Determine the [x, y] coordinate at the center of the cell enclosing the given text.  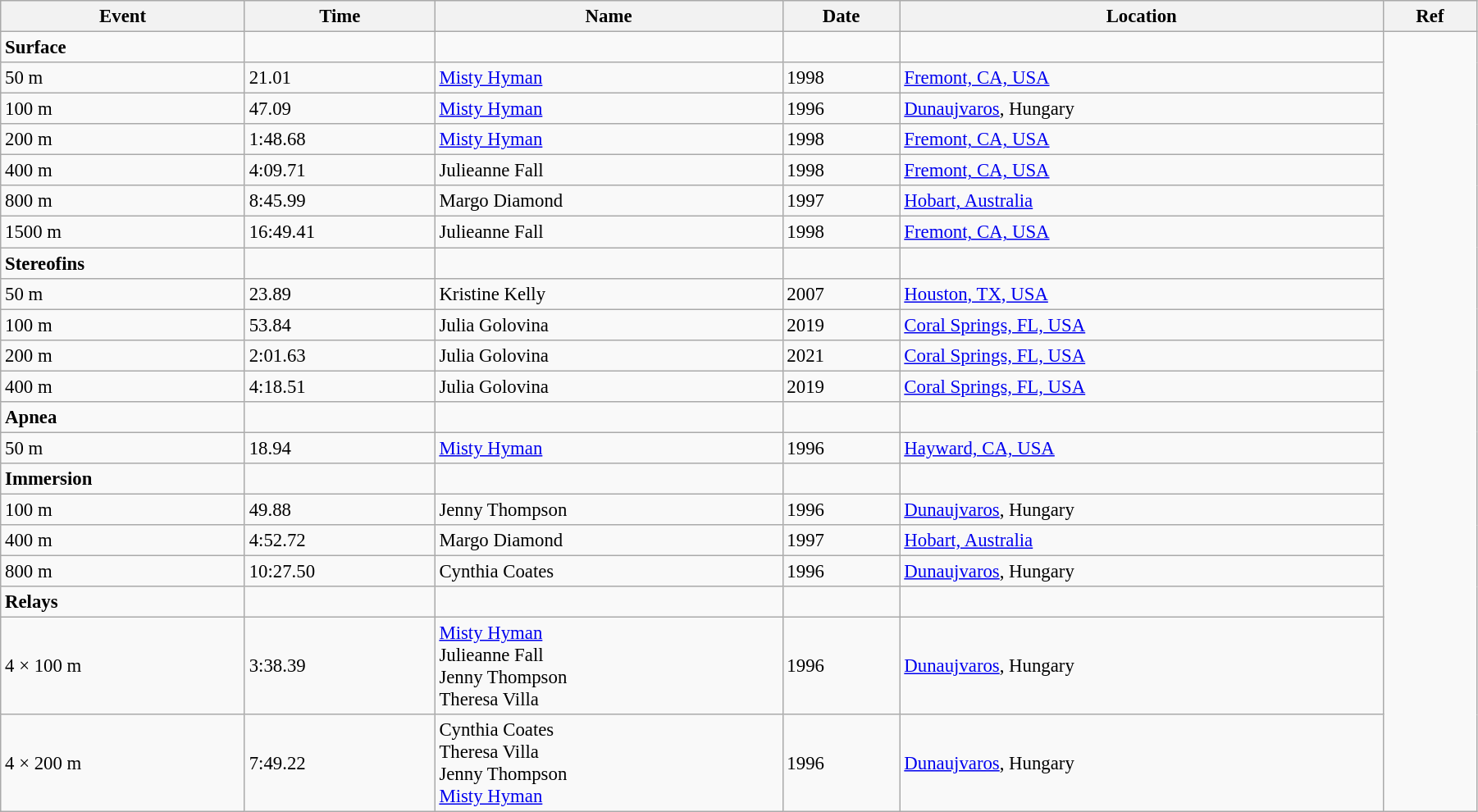
Event [123, 16]
49.88 [340, 509]
Time [340, 16]
Cynthia CoatesTheresa VillaJenny ThompsonMisty Hyman [609, 763]
16:49.41 [340, 232]
Ref [1430, 16]
21.01 [340, 78]
Misty HymanJulieanne FallJenny ThompsonTheresa Villa [609, 666]
3:38.39 [340, 666]
47.09 [340, 109]
53.84 [340, 325]
Surface [123, 48]
Stereofins [123, 263]
Kristine Kelly [609, 294]
8:45.99 [340, 201]
23.89 [340, 294]
4:09.71 [340, 171]
10:27.50 [340, 572]
4:52.72 [340, 541]
1500 m [123, 232]
18.94 [340, 448]
Relays [123, 602]
Location [1142, 16]
Date [842, 16]
4 × 100 m [123, 666]
Hayward, CA, USA [1142, 448]
Jenny Thompson [609, 509]
4:18.51 [340, 386]
2007 [842, 294]
4 × 200 m [123, 763]
Cynthia Coates [609, 572]
2021 [842, 355]
Name [609, 16]
1:48.68 [340, 139]
2:01.63 [340, 355]
Immersion [123, 479]
Apnea [123, 417]
Houston, TX, USA [1142, 294]
7:49.22 [340, 763]
